Extract the (X, Y) coordinate from the center of the cell holding the provided text.  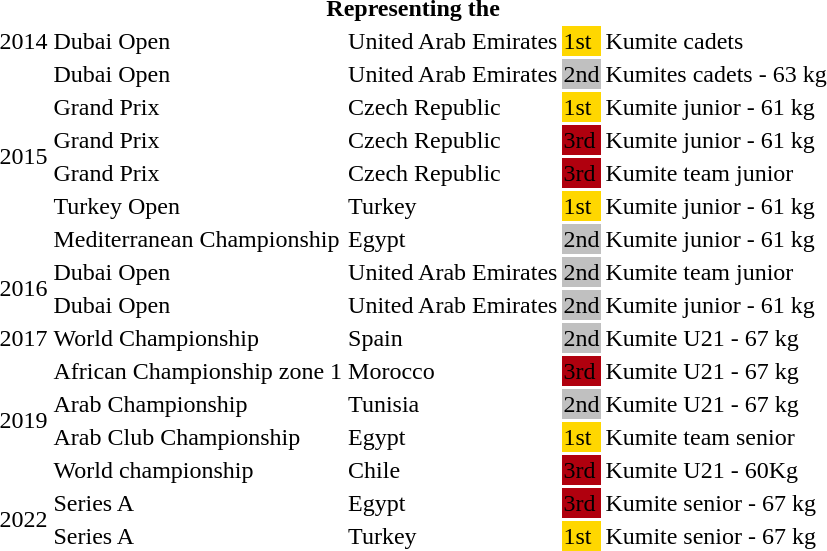
Arab Club Championship (198, 437)
Chile (453, 470)
Morocco (453, 371)
Mediterranean Championship (198, 239)
World Championship (198, 338)
Turkey Open (198, 206)
Arab Championship (198, 404)
Spain (453, 338)
World championship (198, 470)
African Championship zone 1 (198, 371)
Tunisia (453, 404)
